Return the [x, y] coordinate for the center point of the cell that contains the specified text.  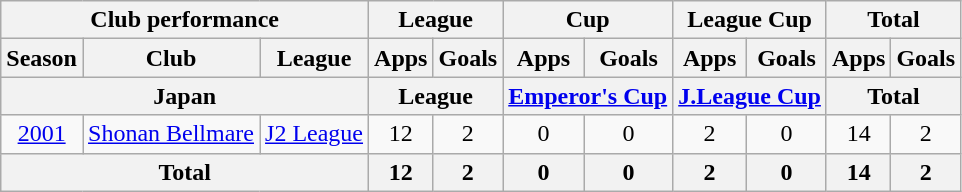
Cup [588, 20]
Season [42, 58]
Japan [185, 96]
J2 League [314, 134]
Shonan Bellmare [170, 134]
Club [170, 58]
Club performance [185, 20]
J.League Cup [750, 96]
Emperor's Cup [588, 96]
League Cup [750, 20]
2001 [42, 134]
